Capture the cell that displays the provided text and extract its [X, Y] central coordinate. 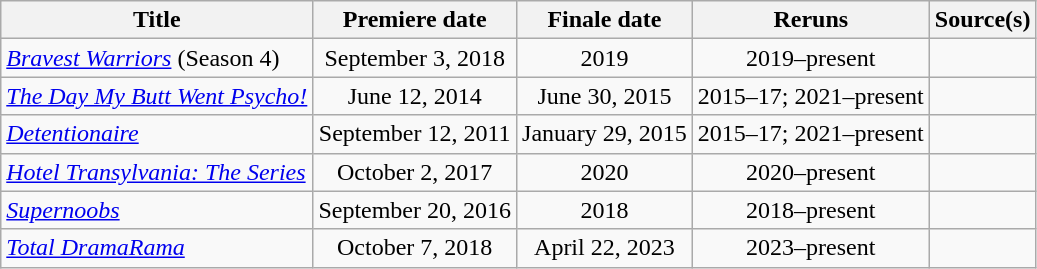
September 3, 2018 [415, 58]
Total DramaRama [157, 248]
October 7, 2018 [415, 248]
2018 [605, 210]
2018–present [810, 210]
Hotel Transylvania: The Series [157, 172]
September 20, 2016 [415, 210]
2019–present [810, 58]
Title [157, 20]
Reruns [810, 20]
January 29, 2015 [605, 134]
Bravest Warriors (Season 4) [157, 58]
Detentionaire [157, 134]
Supernoobs [157, 210]
2023–present [810, 248]
October 2, 2017 [415, 172]
September 12, 2011 [415, 134]
2020 [605, 172]
The Day My Butt Went Psycho! [157, 96]
June 30, 2015 [605, 96]
Finale date [605, 20]
Source(s) [982, 20]
Premiere date [415, 20]
June 12, 2014 [415, 96]
2020–present [810, 172]
2019 [605, 58]
April 22, 2023 [605, 248]
